Find where the given text appears and provide that cell's center as (X, Y) coordinate. 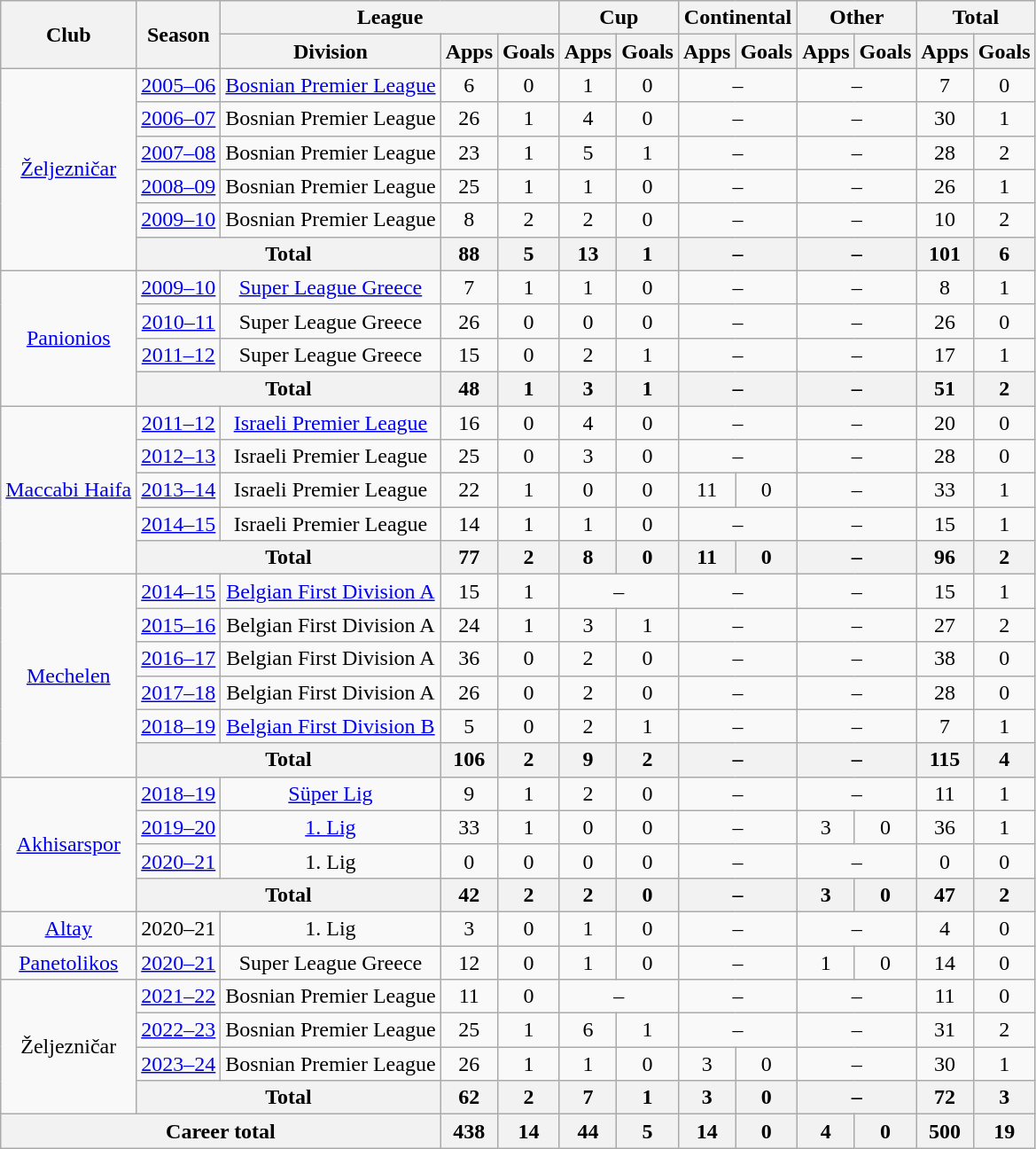
Maccabi Haifa (69, 490)
Panionios (69, 338)
Cup (619, 18)
88 (469, 254)
Club (69, 35)
115 (945, 760)
48 (469, 388)
2005–06 (179, 85)
51 (945, 388)
17 (945, 355)
2022–23 (179, 1030)
106 (469, 760)
2015–16 (179, 625)
Mechelen (69, 676)
2007–08 (179, 152)
62 (469, 1098)
23 (469, 152)
2021–22 (179, 997)
47 (945, 895)
77 (469, 558)
438 (469, 1131)
Panetolikos (69, 962)
20 (945, 423)
2006–07 (179, 119)
31 (945, 1030)
12 (469, 962)
16 (469, 423)
Akhisarspor (69, 844)
Belgian First Division B (331, 726)
38 (945, 659)
500 (945, 1131)
2023–24 (179, 1064)
2017–18 (179, 692)
2012–13 (179, 457)
Continental (737, 18)
Altay (69, 928)
72 (945, 1098)
19 (1004, 1131)
10 (945, 220)
2008–09 (179, 186)
42 (469, 895)
101 (945, 254)
2016–17 (179, 659)
Other (857, 18)
2010–11 (179, 321)
96 (945, 558)
2019–20 (179, 827)
Career total (221, 1131)
Division (331, 51)
2013–14 (179, 490)
24 (469, 625)
Season (179, 35)
22 (469, 490)
13 (588, 254)
Süper Lig (331, 793)
27 (945, 625)
44 (588, 1131)
League (390, 18)
